Locate the cell with the specified text and output its [X, Y] center coordinate. 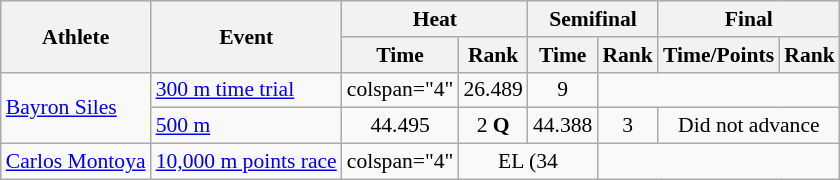
Bayron Siles [76, 108]
44.388 [562, 126]
EL (34 [528, 162]
Heat [435, 19]
10,000 m points race [246, 162]
Carlos Montoya [76, 162]
Time/Points [718, 55]
Athlete [76, 36]
500 m [246, 126]
3 [628, 126]
Semifinal [593, 19]
9 [562, 90]
Did not advance [749, 126]
300 m time trial [246, 90]
Final [749, 19]
2 Q [492, 126]
Event [246, 36]
26.489 [492, 90]
44.495 [400, 126]
